Provide the (X, Y) coordinate of the cell's center where the given text is located.  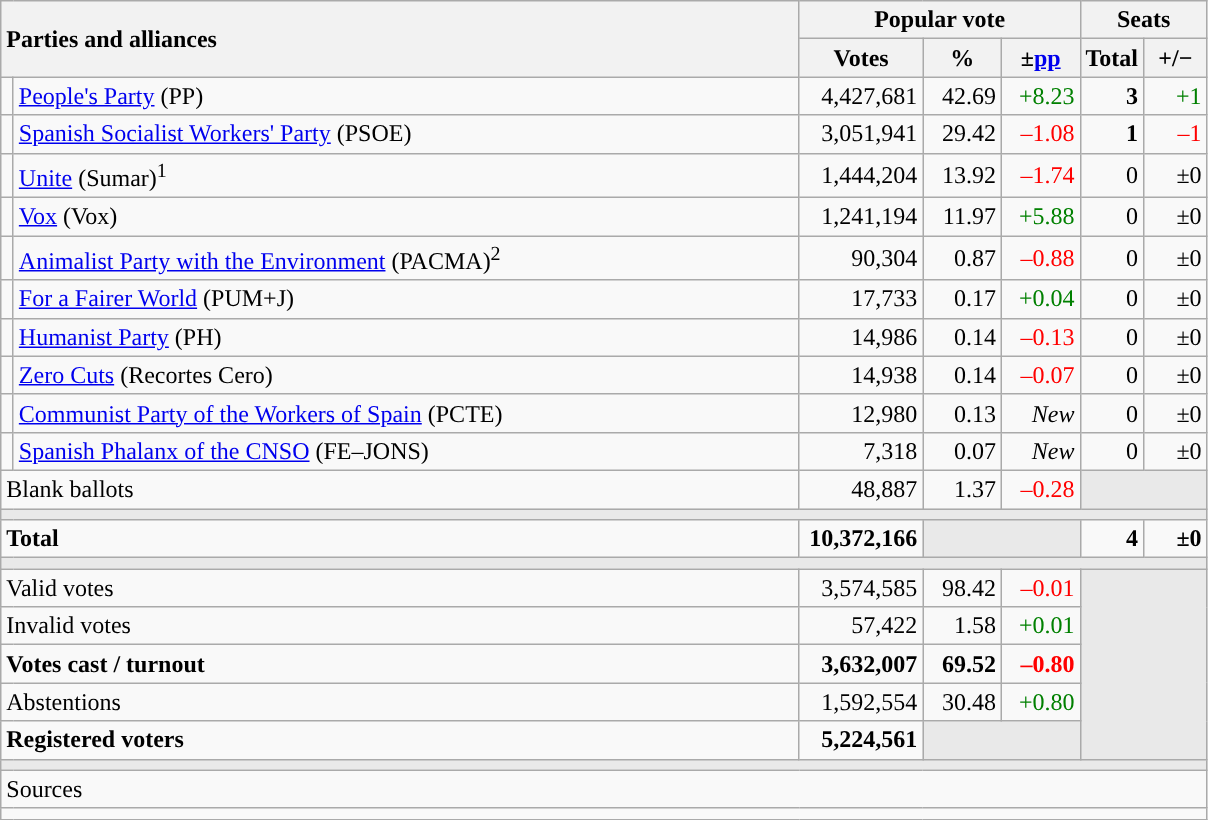
+5.88 (1040, 217)
1,592,554 (861, 702)
Animalist Party with the Environment (PACMA)2 (406, 258)
For a Fairer World (PUM+J) (406, 299)
–0.07 (1040, 375)
42.69 (962, 96)
0.07 (962, 451)
–0.13 (1040, 337)
10,372,166 (861, 539)
Zero Cuts (Recortes Cero) (406, 375)
3 (1112, 96)
Votes (861, 58)
Unite (Sumar)1 (406, 176)
0.17 (962, 299)
+0.01 (1040, 626)
People's Party (PP) (406, 96)
48,887 (861, 489)
12,980 (861, 413)
Humanist Party (PH) (406, 337)
17,733 (861, 299)
Spanish Socialist Workers' Party (PSOE) (406, 134)
1.37 (962, 489)
±pp (1040, 58)
Valid votes (400, 588)
3,051,941 (861, 134)
Seats (1144, 20)
+8.23 (1040, 96)
–1 (1176, 134)
+/− (1176, 58)
13.92 (962, 176)
98.42 (962, 588)
3,574,585 (861, 588)
4,427,681 (861, 96)
1 (1112, 134)
Vox (Vox) (406, 217)
1.58 (962, 626)
Registered voters (400, 740)
4 (1112, 539)
Communist Party of the Workers of Spain (PCTE) (406, 413)
69.52 (962, 664)
1,444,204 (861, 176)
–0.01 (1040, 588)
–1.08 (1040, 134)
+0.04 (1040, 299)
Invalid votes (400, 626)
0.87 (962, 258)
–0.28 (1040, 489)
–0.88 (1040, 258)
29.42 (962, 134)
14,986 (861, 337)
Popular vote (940, 20)
3,632,007 (861, 664)
% (962, 58)
30.48 (962, 702)
7,318 (861, 451)
Abstentions (400, 702)
14,938 (861, 375)
+0.80 (1040, 702)
5,224,561 (861, 740)
90,304 (861, 258)
Blank ballots (400, 489)
Sources (604, 789)
1,241,194 (861, 217)
Votes cast / turnout (400, 664)
57,422 (861, 626)
Parties and alliances (400, 39)
0.13 (962, 413)
+1 (1176, 96)
Spanish Phalanx of the CNSO (FE–JONS) (406, 451)
11.97 (962, 217)
–0.80 (1040, 664)
–1.74 (1040, 176)
